Pinpoint the cell where the given text exists, returning its (X, Y) midpoint coordinate. 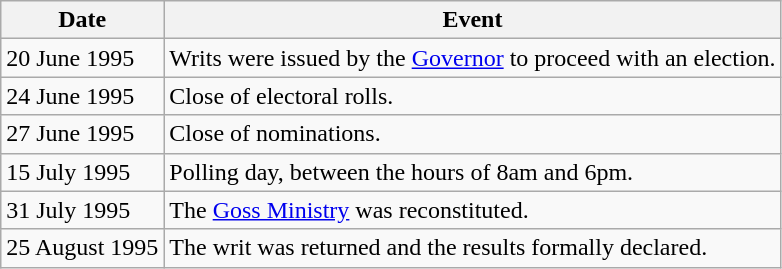
Event (472, 20)
24 June 1995 (82, 96)
Close of electoral rolls. (472, 96)
The writ was returned and the results formally declared. (472, 248)
Polling day, between the hours of 8am and 6pm. (472, 172)
Date (82, 20)
31 July 1995 (82, 210)
The Goss Ministry was reconstituted. (472, 210)
15 July 1995 (82, 172)
Close of nominations. (472, 134)
27 June 1995 (82, 134)
25 August 1995 (82, 248)
20 June 1995 (82, 58)
Writs were issued by the Governor to proceed with an election. (472, 58)
